Identify which cell holds the provided text, then report its (X, Y) central coordinate. 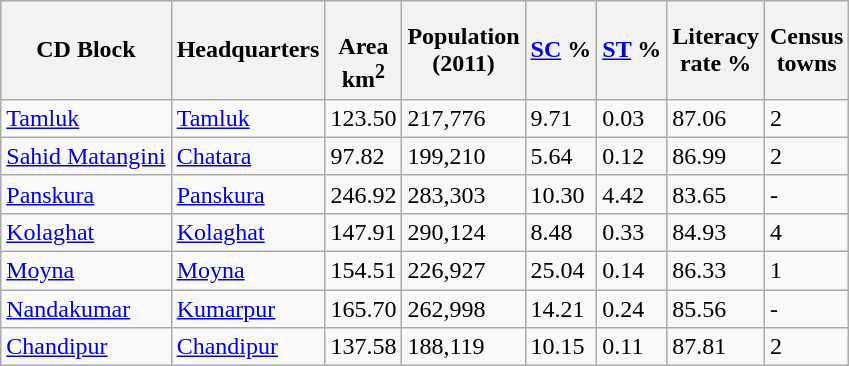
147.91 (364, 232)
Censustowns (806, 50)
9.71 (561, 118)
154.51 (364, 271)
262,998 (464, 309)
Kumarpur (248, 309)
10.30 (561, 194)
Nandakumar (86, 309)
188,119 (464, 347)
283,303 (464, 194)
ST % (632, 50)
86.33 (716, 271)
CD Block (86, 50)
5.64 (561, 156)
0.14 (632, 271)
165.70 (364, 309)
Areakm2 (364, 50)
86.99 (716, 156)
Literacyrate % (716, 50)
Headquarters (248, 50)
0.12 (632, 156)
4 (806, 232)
217,776 (464, 118)
0.11 (632, 347)
0.24 (632, 309)
85.56 (716, 309)
226,927 (464, 271)
4.42 (632, 194)
14.21 (561, 309)
0.03 (632, 118)
10.15 (561, 347)
1 (806, 271)
123.50 (364, 118)
SC % (561, 50)
0.33 (632, 232)
87.81 (716, 347)
Population(2011) (464, 50)
290,124 (464, 232)
8.48 (561, 232)
199,210 (464, 156)
25.04 (561, 271)
97.82 (364, 156)
87.06 (716, 118)
84.93 (716, 232)
83.65 (716, 194)
Sahid Matangini (86, 156)
246.92 (364, 194)
Chatara (248, 156)
137.58 (364, 347)
